Return (x, y) of the center of cell containing provided text 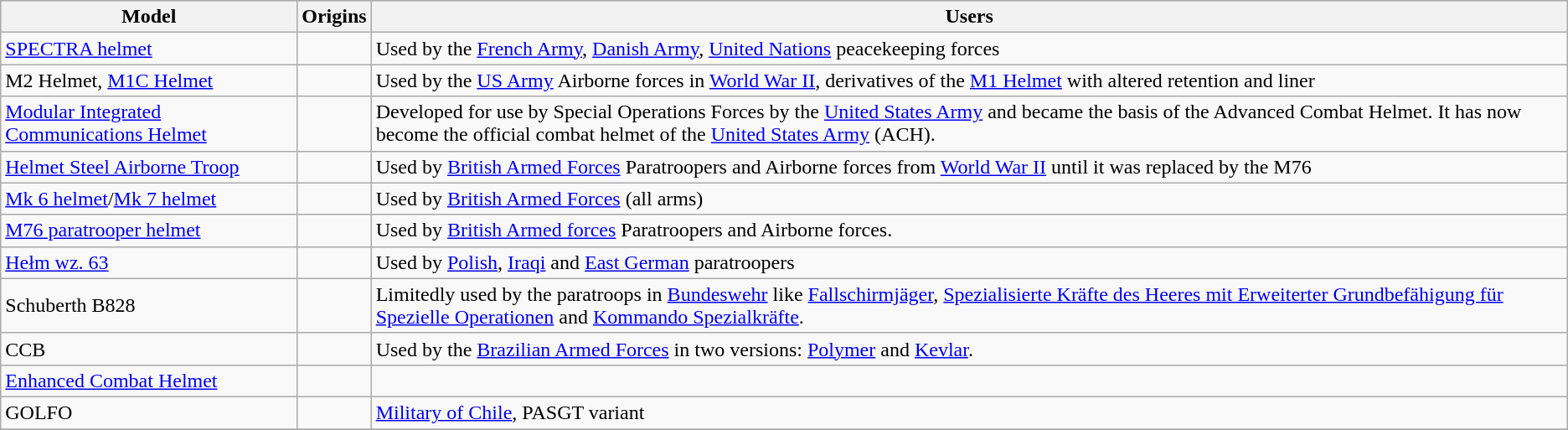
Hełm wz. 63 (149, 262)
M2 Helmet, M1C Helmet (149, 80)
M76 paratrooper helmet (149, 231)
Used by British Armed Forces Paratroopers and Airborne forces from World War II until it was replaced by the M76 (969, 167)
Used by the Brazilian Armed Forces in two versions: Polymer and Kevlar. (969, 349)
Model (149, 17)
SPECTRA helmet (149, 49)
Used by British Armed forces Paratroopers and Airborne forces. (969, 231)
Mk 6 helmet/Mk 7 helmet (149, 199)
Enhanced Combat Helmet (149, 381)
Schuberth B828 (149, 305)
Origins (334, 17)
Used by the French Army, Danish Army, United Nations peacekeeping forces (969, 49)
Used by the US Army Airborne forces in World War II, derivatives of the M1 Helmet with altered retention and liner (969, 80)
Modular Integrated Communications Helmet (149, 124)
GOLFO (149, 412)
CCB (149, 349)
Users (969, 17)
Military of Chile, PASGT variant (969, 412)
Used by British Armed Forces (all arms) (969, 199)
Helmet Steel Airborne Troop (149, 167)
Used by Polish, Iraqi and East German paratroopers (969, 262)
